From the cell containing the given text, extract its center point as [x, y] coordinate. 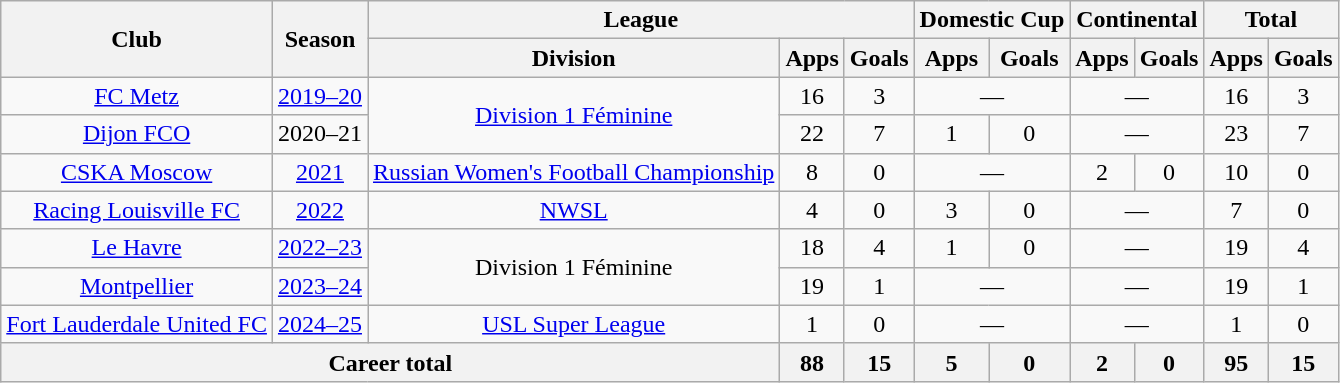
Career total [390, 362]
88 [812, 362]
USL Super League [574, 324]
95 [1236, 362]
2019–20 [320, 96]
22 [812, 134]
League [642, 20]
Continental [1137, 20]
Le Havre [137, 248]
Dijon FCO [137, 134]
NWSL [574, 210]
10 [1236, 172]
Division [574, 58]
CSKA Moscow [137, 172]
Fort Lauderdale United FC [137, 324]
5 [952, 362]
2022 [320, 210]
18 [812, 248]
Racing Louisville FC [137, 210]
Total [1271, 20]
FC Metz [137, 96]
Club [137, 39]
8 [812, 172]
2021 [320, 172]
Domestic Cup [992, 20]
23 [1236, 134]
Montpellier [137, 286]
2023–24 [320, 286]
2020–21 [320, 134]
Russian Women's Football Championship [574, 172]
Season [320, 39]
2024–25 [320, 324]
2022–23 [320, 248]
